For the text-containing cell, return its midpoint in [X, Y] coordinate format. 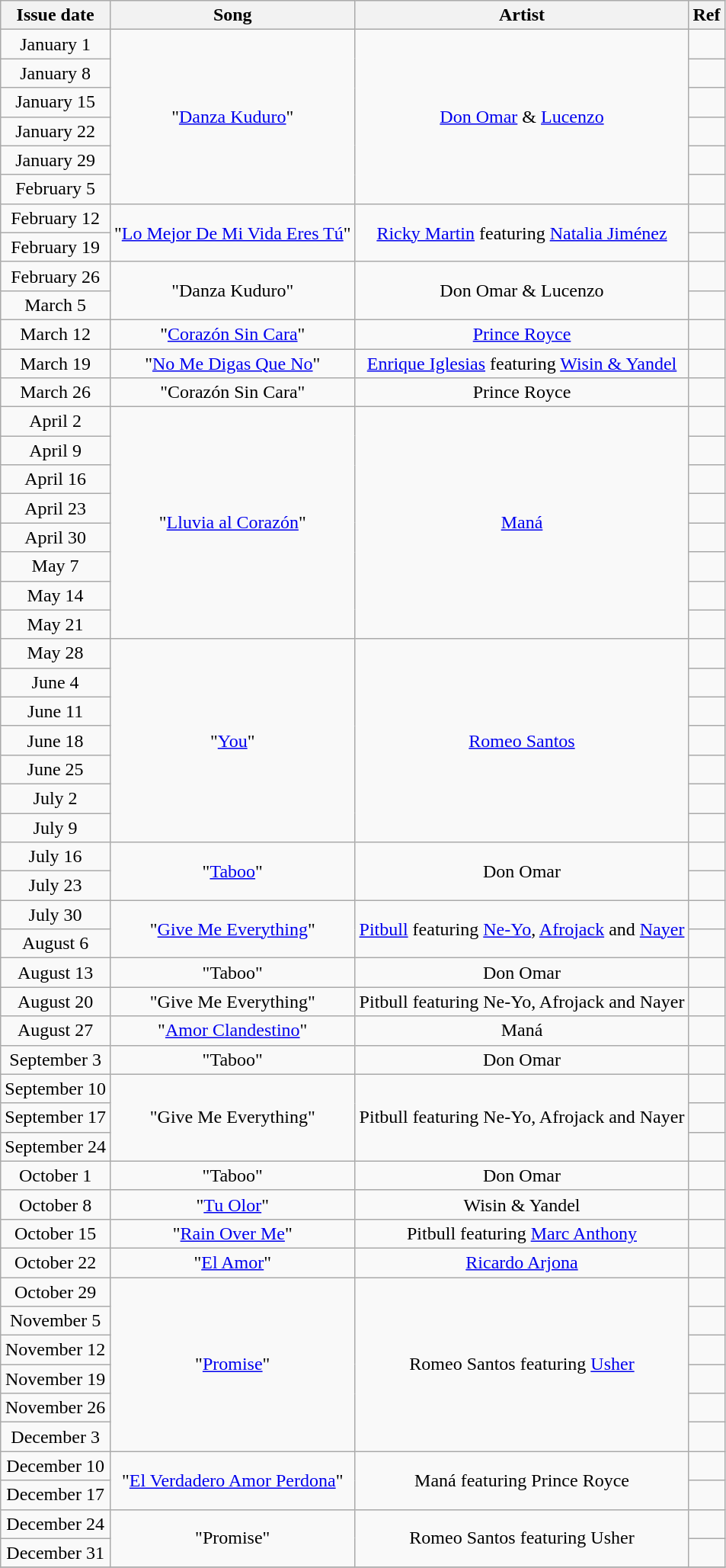
July 30 [56, 915]
June 11 [56, 711]
September 17 [56, 1117]
June 18 [56, 740]
"El Verdadero Amor Perdona" [232, 1480]
Maná featuring Prince Royce [522, 1480]
August 27 [56, 1031]
December 17 [56, 1495]
October 8 [56, 1204]
"Lo Mejor De Mi Vida Eres Tú" [232, 232]
Song [232, 15]
December 31 [56, 1553]
July 16 [56, 857]
June 25 [56, 769]
Artist [522, 15]
January 8 [56, 73]
January 15 [56, 102]
March 19 [56, 364]
May 14 [56, 595]
Issue date [56, 15]
May 21 [56, 624]
February 5 [56, 189]
November 5 [56, 1321]
September 3 [56, 1060]
January 22 [56, 131]
August 13 [56, 973]
January 1 [56, 44]
November 19 [56, 1379]
Wisin & Yandel [522, 1204]
Enrique Iglesias featuring Wisin & Yandel [522, 364]
March 26 [56, 393]
"Tu Olor" [232, 1204]
Ref [707, 15]
November 26 [56, 1408]
"You" [232, 740]
Ricardo Arjona [522, 1262]
August 20 [56, 1002]
April 23 [56, 508]
"No Me Digas Que No" [232, 364]
"Amor Clandestino" [232, 1031]
April 16 [56, 479]
March 5 [56, 305]
"El Amor" [232, 1262]
November 12 [56, 1350]
July 2 [56, 798]
February 12 [56, 218]
September 10 [56, 1089]
"Rain Over Me" [232, 1233]
"Lluvia al Corazón" [232, 523]
July 23 [56, 886]
February 19 [56, 247]
July 9 [56, 827]
May 28 [56, 653]
December 24 [56, 1524]
December 10 [56, 1466]
December 3 [56, 1437]
October 1 [56, 1175]
Romeo Santos [522, 740]
March 12 [56, 334]
October 29 [56, 1292]
Ricky Martin featuring Natalia Jiménez [522, 232]
February 26 [56, 276]
October 22 [56, 1262]
April 30 [56, 537]
October 15 [56, 1233]
May 7 [56, 566]
August 6 [56, 944]
April 2 [56, 422]
Pitbull featuring Marc Anthony [522, 1233]
June 4 [56, 682]
April 9 [56, 451]
September 24 [56, 1146]
January 29 [56, 160]
